Find where the given text appears and provide that cell's center as (x, y) coordinate. 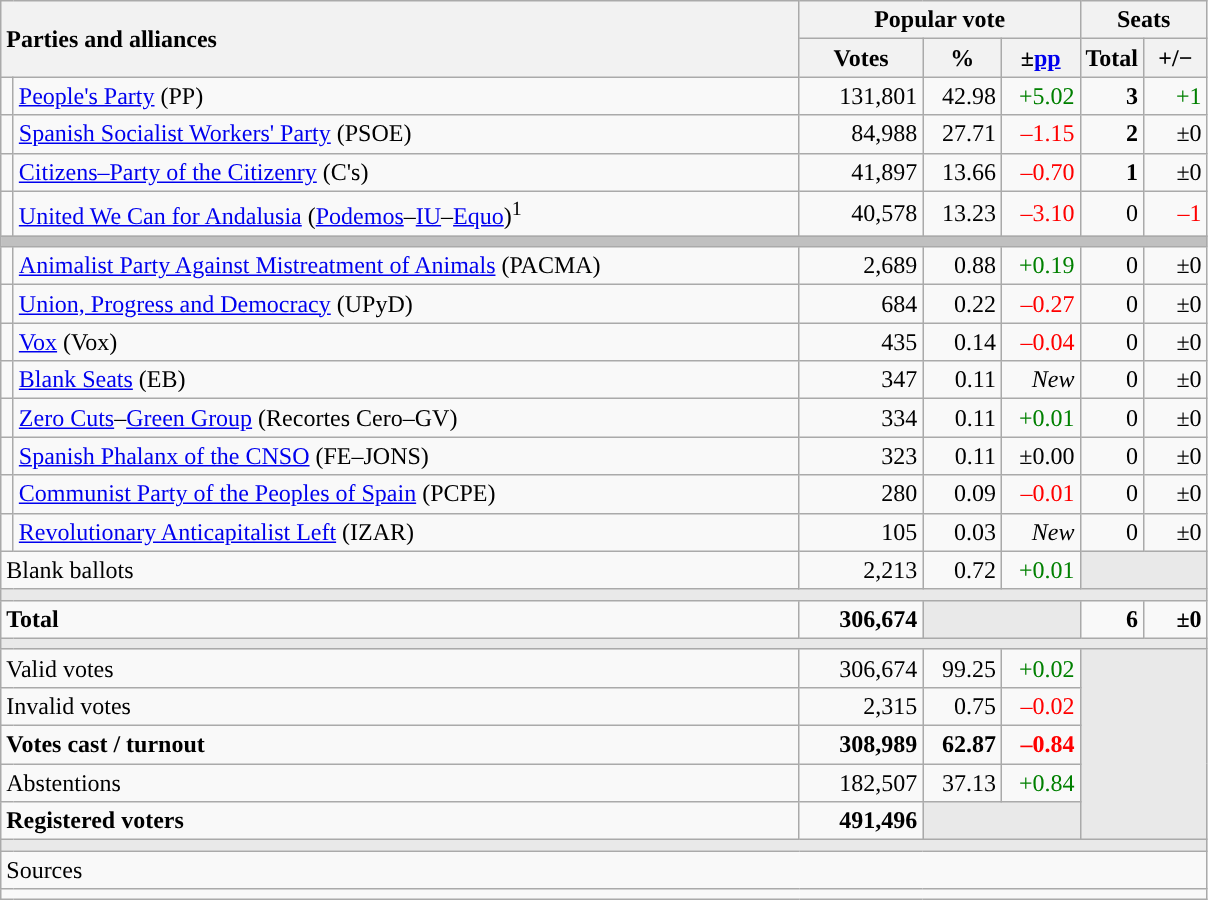
+0.84 (1040, 783)
+/− (1176, 58)
+1 (1176, 96)
84,988 (861, 134)
2,315 (861, 706)
6 (1112, 619)
0.03 (962, 532)
–0.02 (1040, 706)
Seats (1144, 20)
Popular vote (940, 20)
2 (1112, 134)
Parties and alliances (400, 39)
3 (1112, 96)
62.87 (962, 745)
Abstentions (400, 783)
435 (861, 342)
2,213 (861, 570)
±pp (1040, 58)
41,897 (861, 172)
323 (861, 456)
Spanish Phalanx of the CNSO (FE–JONS) (406, 456)
–1 (1176, 214)
0.09 (962, 494)
99.25 (962, 668)
Votes (861, 58)
Registered voters (400, 821)
United We Can for Andalusia (Podemos–IU–Equo)1 (406, 214)
0.22 (962, 304)
Invalid votes (400, 706)
±0.00 (1040, 456)
105 (861, 532)
0.75 (962, 706)
40,578 (861, 214)
13.66 (962, 172)
13.23 (962, 214)
Revolutionary Anticapitalist Left (IZAR) (406, 532)
Animalist Party Against Mistreatment of Animals (PACMA) (406, 266)
Valid votes (400, 668)
308,989 (861, 745)
Zero Cuts–Green Group (Recortes Cero–GV) (406, 418)
–0.27 (1040, 304)
–3.10 (1040, 214)
1 (1112, 172)
182,507 (861, 783)
% (962, 58)
684 (861, 304)
131,801 (861, 96)
0.88 (962, 266)
2,689 (861, 266)
0.72 (962, 570)
+5.02 (1040, 96)
–0.04 (1040, 342)
Blank ballots (400, 570)
Union, Progress and Democracy (UPyD) (406, 304)
491,496 (861, 821)
+0.02 (1040, 668)
Sources (604, 870)
Votes cast / turnout (400, 745)
42.98 (962, 96)
–0.84 (1040, 745)
37.13 (962, 783)
–0.70 (1040, 172)
334 (861, 418)
347 (861, 380)
Citizens–Party of the Citizenry (C's) (406, 172)
27.71 (962, 134)
Communist Party of the Peoples of Spain (PCPE) (406, 494)
+0.19 (1040, 266)
Vox (Vox) (406, 342)
People's Party (PP) (406, 96)
0.14 (962, 342)
–0.01 (1040, 494)
Spanish Socialist Workers' Party (PSOE) (406, 134)
280 (861, 494)
–1.15 (1040, 134)
Blank Seats (EB) (406, 380)
